Output the (x, y) coordinate of the center of the cell containing the given text.  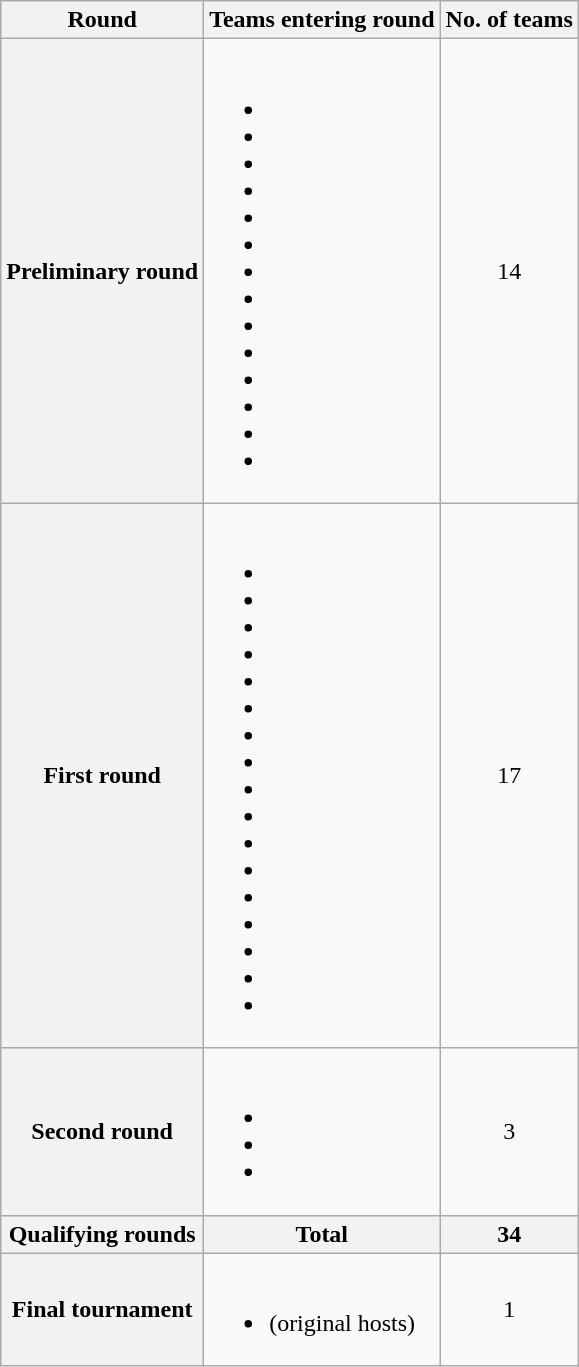
Total (322, 1234)
3 (509, 1132)
No. of teams (509, 20)
Teams entering round (322, 20)
Second round (102, 1132)
Qualifying rounds (102, 1234)
1 (509, 1310)
34 (509, 1234)
First round (102, 776)
17 (509, 776)
Final tournament (102, 1310)
14 (509, 271)
Preliminary round (102, 271)
(original hosts) (322, 1310)
Round (102, 20)
